Extract the (x, y) coordinate from the center of the cell holding the provided text.  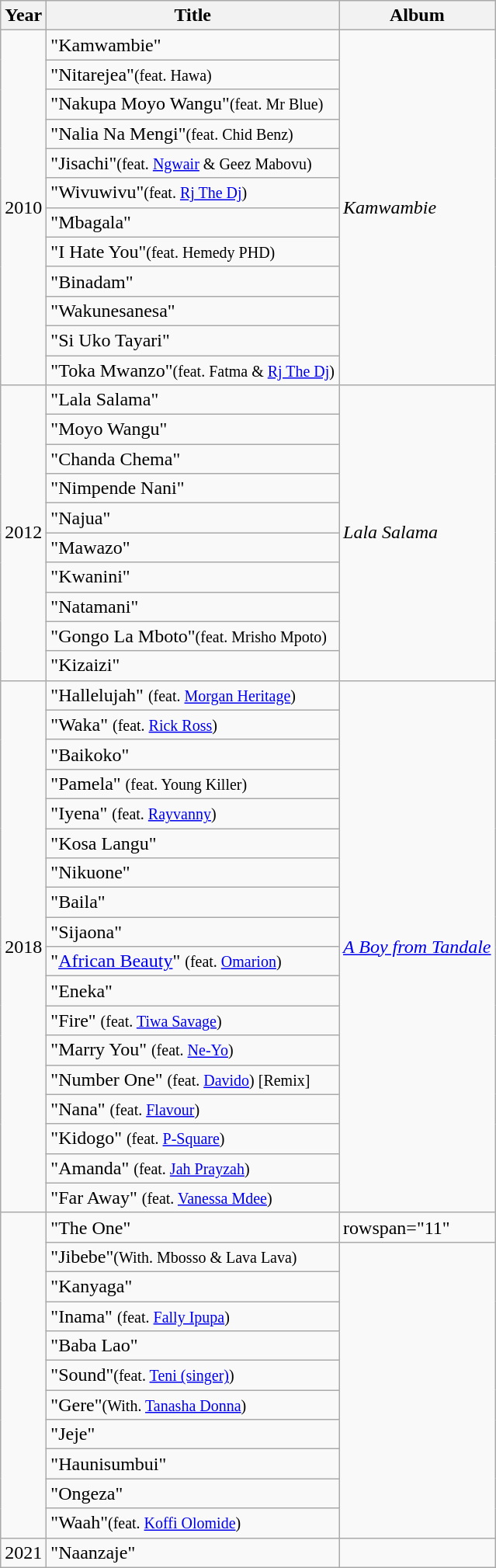
"Natamani" (193, 607)
"Nana" (feat. Flavour) (193, 1109)
"Lala Salama" (193, 400)
"Nimpende Nani" (193, 488)
rowspan="11" (418, 1227)
"Sound"(feat. Teni (singer)) (193, 1375)
"Si Uko Tayari" (193, 340)
"Baila" (193, 902)
"Pamela" (feat. Young Killer) (193, 784)
A Boy from Tandale (418, 946)
"The One" (193, 1227)
"Jeje" (193, 1434)
"Jisachi"(feat. Ngwair & Geez Mabovu) (193, 163)
Album (418, 16)
Title (193, 16)
"Nikuone" (193, 873)
"Waka" (feat. Rick Ross) (193, 725)
"Kidogo" (feat. P-Square) (193, 1139)
"Moyo Wangu" (193, 429)
"Far Away" (feat. Vanessa Mdee) (193, 1198)
"Waah"(feat. Koffi Olomide) (193, 1523)
"Kwanini" (193, 577)
"Haunisumbui" (193, 1464)
"Gere"(With. Tanasha Donna) (193, 1405)
"Binadam" (193, 281)
Lala Salama (418, 533)
"Gongo La Mboto"(feat. Mrisho Mpoto) (193, 636)
2018 (23, 946)
"Baba Lao" (193, 1346)
"Kizaizi" (193, 666)
"Kanyaga" (193, 1286)
Kamwambie (418, 208)
"Fire" (feat. Tiwa Savage) (193, 1020)
"African Beauty" (feat. Omarion) (193, 961)
2012 (23, 533)
"Nalia Na Mengi"(feat. Chid Benz) (193, 134)
"I Hate You"(feat. Hemedy PHD) (193, 252)
"Number One" (feat. Davido) [Remix] (193, 1080)
"Eneka" (193, 991)
"Jibebe"(With. Mbosso & Lava Lava) (193, 1257)
"Inama" (feat. Fally Ipupa) (193, 1316)
"Marry You" (feat. Ne-Yo) (193, 1050)
"Amanda" (feat. Jah Prayzah) (193, 1168)
"Iyena" (feat. Rayvanny) (193, 813)
"Baikoko" (193, 754)
"Kamwambie" (193, 45)
"Toka Mwanzo"(feat. Fatma & Rj The Dj) (193, 370)
"Hallelujah" (feat. Morgan Heritage) (193, 695)
"Kosa Langu" (193, 843)
"Najua" (193, 518)
"Wivuwivu"(feat. Rj The Dj) (193, 193)
Year (23, 16)
"Nitarejea"(feat. Hawa) (193, 75)
"Mbagala" (193, 222)
"Ongeza" (193, 1493)
"Nakupa Moyo Wangu"(feat. Mr Blue) (193, 104)
"Wakunesanesa" (193, 311)
"Chanda Chema" (193, 459)
"Naanzaje" (193, 1552)
"Mawazo" (193, 548)
2021 (23, 1552)
"Sijaona" (193, 932)
2010 (23, 208)
